Return the (x, y) coordinate for the center point of the cell that contains the specified text.  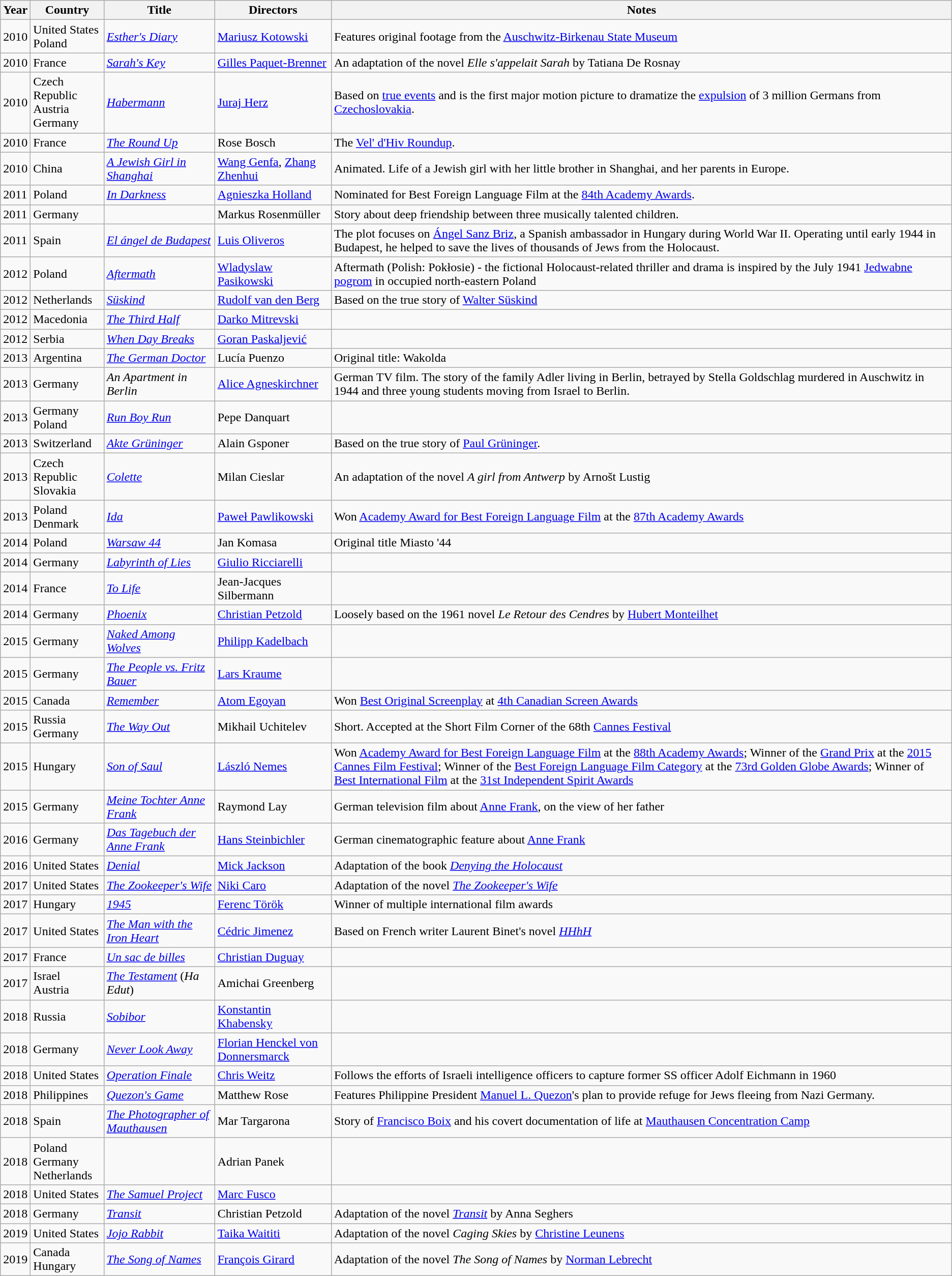
Amichai Greenberg (273, 983)
GermanyPoland (67, 417)
Akte Grüninger (159, 444)
Labyrinth of Lies (159, 562)
Macedonia (67, 319)
Rudolf van den Berg (273, 300)
In Darkness (159, 195)
Serbia (67, 338)
Jan Komasa (273, 543)
Wladyslaw Pasikowski (273, 274)
Raymond Lay (273, 806)
Pepe Danquart (273, 417)
German cinematographic feature about Anne Frank (641, 839)
Matthew Rose (273, 1095)
Esther's Diary (159, 37)
Adrian Panek (273, 1161)
Switzerland (67, 444)
Russia (67, 1017)
Remember (159, 700)
Story of Francisco Boix and his covert documentation of life at Mauthausen Concentration Camp (641, 1121)
Niki Caro (273, 885)
The Song of Names (159, 1260)
IsraelAustria (67, 983)
The Samuel Project (159, 1194)
The Way Out (159, 727)
PolandDenmark (67, 517)
An adaptation of the novel A girl from Antwerp by Arnošt Lustig (641, 477)
The Testament (Ha Edut) (159, 983)
Adaptation of the novel The Zookeeper's Wife (641, 885)
Konstantin Khabensky (273, 1017)
François Girard (273, 1260)
Süskind (159, 300)
Canada Hungary (67, 1260)
Das Tagebuch der Anne Frank (159, 839)
Goran Paskaljević (273, 338)
Adaptation of the book Denying the Holocaust (641, 866)
Original title Miasto '44 (641, 543)
Aftermath (159, 274)
Loosely based on the 1961 novel Le Retour des Cendres by Hubert Monteilhet (641, 615)
Agnieszka Holland (273, 195)
Story about deep friendship between three musically talented children. (641, 214)
The Zookeeper's Wife (159, 885)
Ida (159, 517)
Jean-Jacques Silbermann (273, 588)
Never Look Away (159, 1049)
Features Philippine President Manuel L. Quezon's plan to provide refuge for Jews fleeing from Nazi Germany. (641, 1095)
To Life (159, 588)
Nominated for Best Foreign Language Film at the 84th Academy Awards. (641, 195)
The Vel' d'Hiv Roundup. (641, 142)
Features original footage from the Auschwitz-Birkenau State Museum (641, 37)
Alice Agneskirchner (273, 385)
Meine Tochter Anne Frank (159, 806)
Argentina (67, 358)
United StatesPoland (67, 37)
Wang Genfa, Zhang Zhenhui (273, 169)
Mariusz Kotowski (273, 37)
Notes (641, 10)
Paweł Pawlikowski (273, 517)
László Nemes (273, 766)
Directors (273, 10)
An adaptation of the novel Elle s'appelait Sarah by Tatiana De Rosnay (641, 63)
Lars Kraume (273, 674)
Hans Steinbichler (273, 839)
Transit (159, 1213)
The German Doctor (159, 358)
Czech RepublicSlovakia (67, 477)
Chris Weitz (273, 1076)
Winner of multiple international film awards (641, 905)
Son of Saul (159, 766)
Sarah's Key (159, 63)
Gilles Paquet-Brenner (273, 63)
Mick Jackson (273, 866)
Animated. Life of a Jewish girl with her little brother in Shanghai, and her parents in Europe. (641, 169)
1945 (159, 905)
Darko Mitrevski (273, 319)
Title (159, 10)
The Man with the Iron Heart (159, 931)
Milan Cieslar (273, 477)
Run Boy Run (159, 417)
The Third Half (159, 319)
Denial (159, 866)
Short. Accepted at the Short Film Corner of the 68th Cannes Festival (641, 727)
Taika Waititi (273, 1233)
Lucía Puenzo (273, 358)
Rose Bosch (273, 142)
Quezon's Game (159, 1095)
Philipp Kadelbach (273, 641)
Luis Oliveros (273, 240)
Based on French writer Laurent Binet's novel HHhH (641, 931)
Habermann (159, 103)
Markus Rosenmüller (273, 214)
Atom Egoyan (273, 700)
Adaptation of the novel Transit by Anna Seghers (641, 1213)
Operation Finale (159, 1076)
Naked Among Wolves (159, 641)
Mikhail Uchitelev (273, 727)
Un sac de billes (159, 957)
Giulio Ricciarelli (273, 562)
The Round Up (159, 142)
Juraj Herz (273, 103)
Based on the true story of Walter Süskind (641, 300)
Year (15, 10)
RussiaGermany (67, 727)
El ángel de Budapest (159, 240)
Adaptation of the novel The Song of Names by Norman Lebrecht (641, 1260)
Original title: Wakolda (641, 358)
Based on the true story of Paul Grüninger. (641, 444)
Czech RepublicAustriaGermany (67, 103)
Alain Gsponer (273, 444)
Canada (67, 700)
An Apartment in Berlin (159, 385)
Christian Duguay (273, 957)
Based on true events and is the first major motion picture to dramatize the expulsion of 3 million Germans from Czechoslovakia. (641, 103)
Adaptation of the novel Caging Skies by Christine Leunens (641, 1233)
German television film about Anne Frank, on the view of her father (641, 806)
Mar Targarona (273, 1121)
Follows the efforts of Israeli intelligence officers to capture former SS officer Adolf Eichmann in 1960 (641, 1076)
A Jewish Girl in Shanghai (159, 169)
China (67, 169)
The People vs. Fritz Bauer (159, 674)
Cédric Jimenez (273, 931)
Warsaw 44 (159, 543)
Marc Fusco (273, 1194)
PolandGermanyNetherlands (67, 1161)
Florian Henckel von Donnersmarck (273, 1049)
Phoenix (159, 615)
Won Academy Award for Best Foreign Language Film at the 87th Academy Awards (641, 517)
Ferenc Török (273, 905)
When Day Breaks (159, 338)
Netherlands (67, 300)
Jojo Rabbit (159, 1233)
The Photographer of Mauthausen (159, 1121)
Country (67, 10)
Won Best Original Screenplay at 4th Canadian Screen Awards (641, 700)
Colette (159, 477)
Sobibor (159, 1017)
Philippines (67, 1095)
